Provide the (x, y) coordinate of the cell's center where the given text is located.  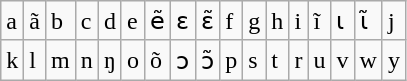
s (254, 60)
ŋ (110, 60)
f (232, 21)
ɛ̃ (208, 21)
ẽ (157, 21)
i (298, 21)
g (254, 21)
o (132, 60)
h (278, 21)
y (394, 60)
w (368, 60)
k (12, 60)
b (61, 21)
ɔ (184, 60)
e (132, 21)
l (35, 60)
ɩ (342, 21)
ɔ̃ (208, 60)
t (278, 60)
ã (35, 21)
d (110, 21)
ɩ̃ (368, 21)
r (298, 60)
ɛ (184, 21)
n (86, 60)
m (61, 60)
j (394, 21)
õ (157, 60)
c (86, 21)
ĩ (320, 21)
a (12, 21)
v (342, 60)
u (320, 60)
p (232, 60)
